Identify which cell holds the provided text, then report its (X, Y) central coordinate. 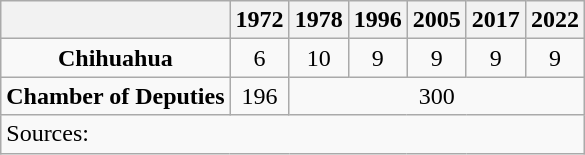
2022 (554, 20)
2005 (436, 20)
196 (260, 96)
Chamber of Deputies (116, 96)
300 (436, 96)
1978 (318, 20)
Sources: (293, 134)
1972 (260, 20)
Chihuahua (116, 58)
1996 (378, 20)
10 (318, 58)
6 (260, 58)
2017 (496, 20)
